Capture the cell that displays the provided text and extract its (x, y) central coordinate. 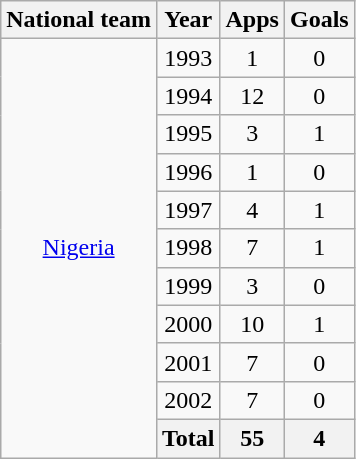
Year (188, 20)
1994 (188, 96)
1995 (188, 134)
2002 (188, 400)
1997 (188, 210)
National team (79, 20)
12 (252, 96)
1999 (188, 286)
55 (252, 438)
Goals (319, 20)
1998 (188, 248)
Nigeria (79, 248)
1993 (188, 58)
Total (188, 438)
2001 (188, 362)
10 (252, 324)
2000 (188, 324)
1996 (188, 172)
Apps (252, 20)
